Pinpoint the cell where the given text exists, returning its [X, Y] midpoint coordinate. 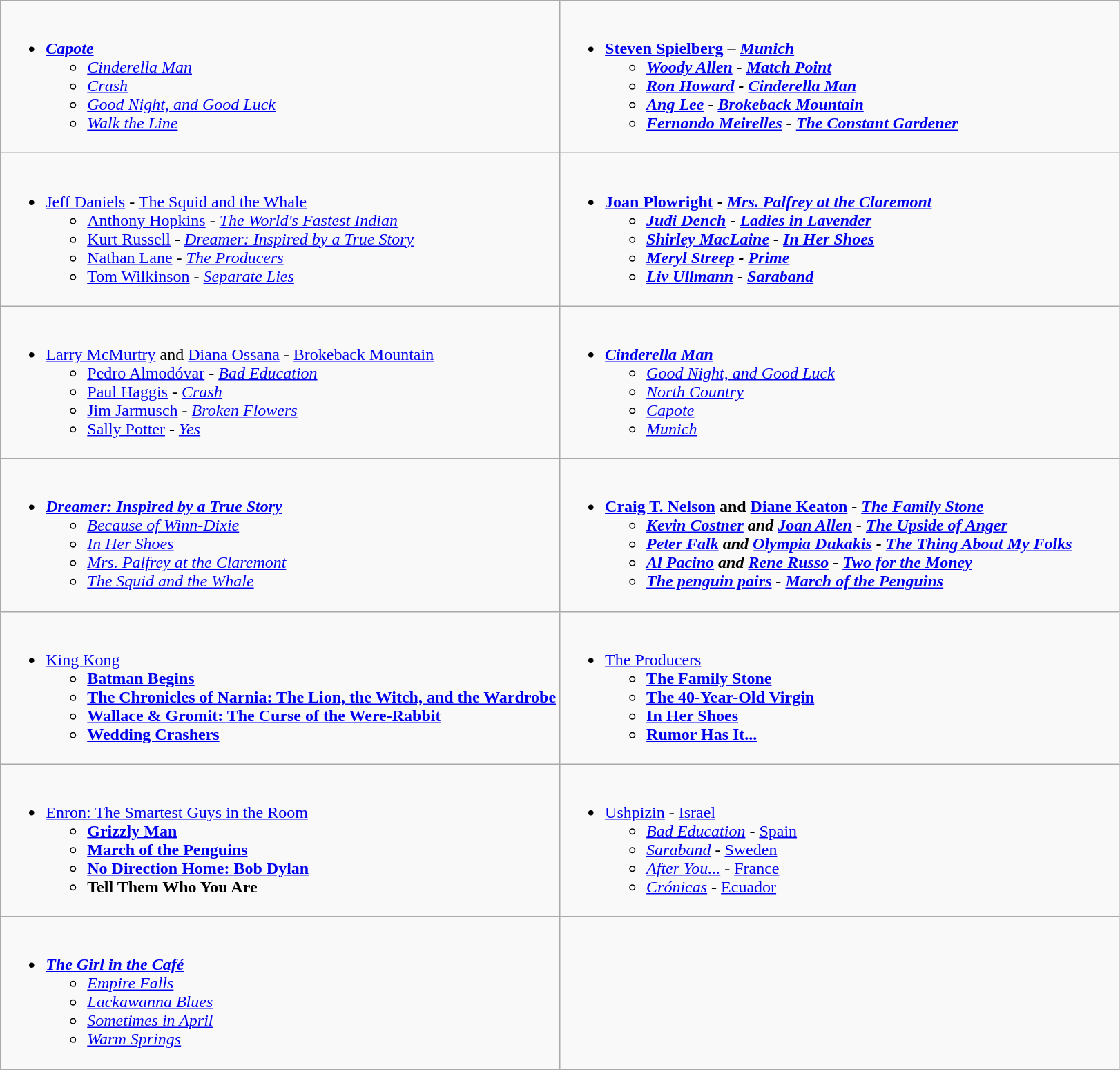
Ushpizin - IsraelBad Education - SpainSaraband - SwedenAfter You... - FranceCrónicas - Ecuador [840, 840]
King KongBatman BeginsThe Chronicles of Narnia: The Lion, the Witch, and the WardrobeWallace & Gromit: The Curse of the Were-RabbitWedding Crashers [280, 688]
Enron: The Smartest Guys in the RoomGrizzly ManMarch of the PenguinsNo Direction Home: Bob DylanTell Them Who You Are [280, 840]
Larry McMurtry and Diana Ossana - Brokeback MountainPedro Almodóvar - Bad EducationPaul Haggis - CrashJim Jarmusch - Broken FlowersSally Potter - Yes [280, 383]
CapoteCinderella ManCrashGood Night, and Good LuckWalk the Line [280, 77]
The ProducersThe Family StoneThe 40-Year-Old VirginIn Her ShoesRumor Has It... [840, 688]
Steven Spielberg – MunichWoody Allen - Match PointRon Howard - Cinderella ManAng Lee - Brokeback MountainFernando Meirelles - The Constant Gardener [840, 77]
The Girl in the CaféEmpire FallsLackawanna BluesSometimes in AprilWarm Springs [280, 993]
Dreamer: Inspired by a True StoryBecause of Winn-DixieIn Her ShoesMrs. Palfrey at the ClaremontThe Squid and the Whale [280, 535]
Cinderella ManGood Night, and Good LuckNorth CountryCapoteMunich [840, 383]
